Search for the cell housing the specified text and yield its (X, Y) center coordinate. 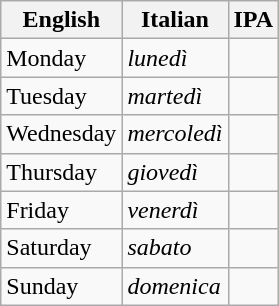
Monday (62, 58)
venerdì (175, 210)
mercoledì (175, 134)
martedì (175, 96)
Thursday (62, 172)
Wednesday (62, 134)
English (62, 20)
Friday (62, 210)
IPA (254, 20)
sabato (175, 248)
Italian (175, 20)
Sunday (62, 286)
domenica (175, 286)
giovedì (175, 172)
Tuesday (62, 96)
lunedì (175, 58)
Saturday (62, 248)
